From the cell containing the given text, extract its center point as (X, Y) coordinate. 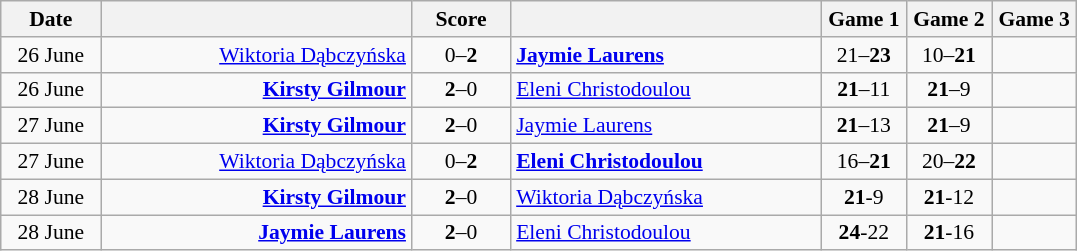
21–11 (864, 90)
Game 2 (948, 19)
21–23 (864, 55)
21–13 (864, 126)
20–22 (948, 162)
21-16 (948, 233)
21-12 (948, 197)
Game 3 (1034, 19)
16–21 (864, 162)
Date (51, 19)
21-9 (864, 197)
Score (461, 19)
Game 1 (864, 19)
10–21 (948, 55)
24-22 (864, 233)
